Scan for the cell matching the given text and deliver its [X, Y] coordinate at center. 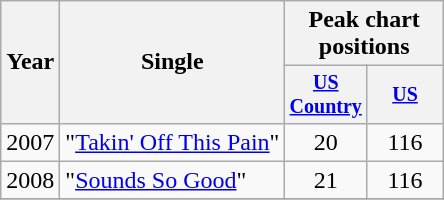
US Country [326, 94]
Single [172, 62]
Year [30, 62]
2007 [30, 142]
20 [326, 142]
"Sounds So Good" [172, 180]
Peak chartpositions [364, 34]
2008 [30, 180]
US [406, 94]
21 [326, 180]
"Takin' Off This Pain" [172, 142]
